From the cell containing the given text, extract its center point as (x, y) coordinate. 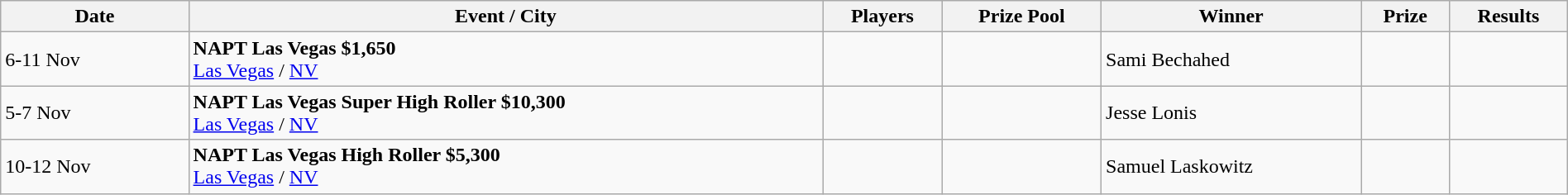
6-11 Nov (94, 59)
NAPT Las Vegas High Roller $5,300Las Vegas / NV (505, 167)
Samuel Laskowitz (1231, 167)
10-12 Nov (94, 167)
Results (1508, 17)
Prize Pool (1021, 17)
5-7 Nov (94, 112)
Date (94, 17)
Event / City (505, 17)
Players (883, 17)
NAPT Las Vegas $1,650Las Vegas / NV (505, 59)
Prize (1406, 17)
Sami Bechahed (1231, 59)
NAPT Las Vegas Super High Roller $10,300Las Vegas / NV (505, 112)
Jesse Lonis (1231, 112)
Winner (1231, 17)
